Return the [x, y] coordinate for the center point of the cell that contains the specified text.  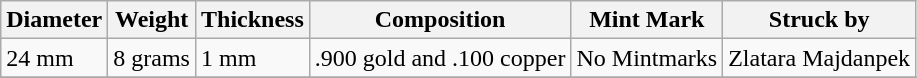
24 mm [54, 58]
No Mintmarks [647, 58]
1 mm [252, 58]
Diameter [54, 20]
Weight [152, 20]
8 grams [152, 58]
Composition [440, 20]
Zlatara Majdanpek [820, 58]
Mint Mark [647, 20]
Thickness [252, 20]
Struck by [820, 20]
.900 gold and .100 copper [440, 58]
